Return the [x, y] coordinate for the center point of the cell that contains the specified text.  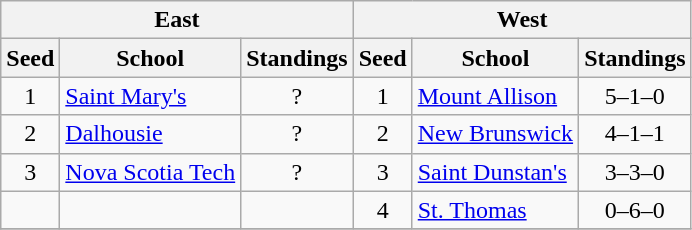
East [177, 20]
Nova Scotia Tech [150, 172]
0–6–0 [635, 210]
4 [382, 210]
5–1–0 [635, 96]
4–1–1 [635, 134]
3–3–0 [635, 172]
St. Thomas [495, 210]
West [522, 20]
Saint Mary's [150, 96]
New Brunswick [495, 134]
Dalhousie [150, 134]
Saint Dunstan's [495, 172]
Mount Allison [495, 96]
